Identify which cell holds the provided text, then report its (X, Y) central coordinate. 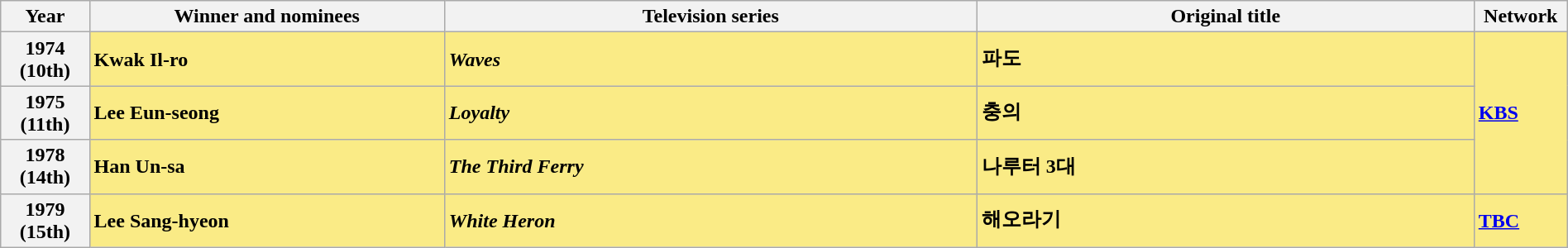
Original title (1226, 17)
파도 (1226, 60)
The Third Ferry (710, 167)
1978(14th) (45, 167)
Waves (710, 60)
White Heron (710, 220)
TBC (1520, 220)
1979(15th) (45, 220)
Television series (710, 17)
Lee Sang-hyeon (266, 220)
해오라기 (1226, 220)
Network (1520, 17)
나루터 3대 (1226, 167)
Han Un-sa (266, 167)
Winner and nominees (266, 17)
충의 (1226, 112)
Lee Eun-seong (266, 112)
1974(10th) (45, 60)
Year (45, 17)
KBS (1520, 112)
Kwak Il-ro (266, 60)
1975(11th) (45, 112)
Loyalty (710, 112)
